Scan for the cell matching the given text and deliver its [x, y] coordinate at center. 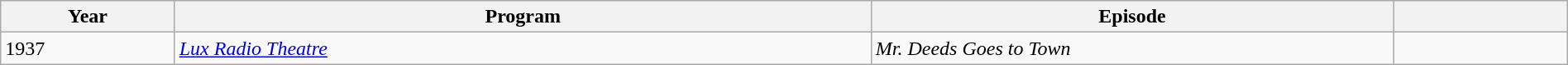
1937 [88, 48]
Year [88, 17]
Episode [1132, 17]
Mr. Deeds Goes to Town [1132, 48]
Lux Radio Theatre [523, 48]
Program [523, 17]
